Return [X, Y] of the center of cell containing provided text 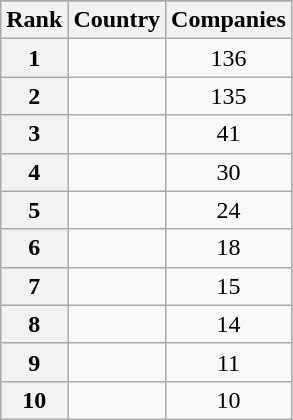
135 [229, 96]
41 [229, 134]
9 [34, 362]
14 [229, 324]
8 [34, 324]
Rank [34, 20]
Companies [229, 20]
3 [34, 134]
30 [229, 172]
6 [34, 248]
18 [229, 248]
136 [229, 58]
Country [117, 20]
15 [229, 286]
7 [34, 286]
4 [34, 172]
11 [229, 362]
2 [34, 96]
1 [34, 58]
24 [229, 210]
5 [34, 210]
